Detect which cell encompasses the target text, then output its [X, Y] center coordinate. 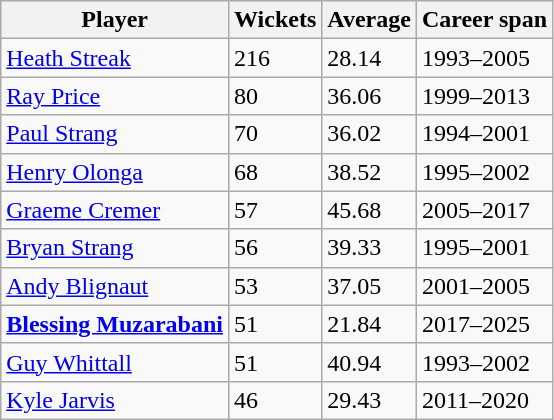
1995–2001 [484, 248]
39.33 [370, 248]
Ray Price [115, 96]
Kyle Jarvis [115, 400]
1994–2001 [484, 134]
Bryan Strang [115, 248]
46 [276, 400]
57 [276, 210]
2005–2017 [484, 210]
Guy Whittall [115, 362]
2017–2025 [484, 324]
36.02 [370, 134]
80 [276, 96]
Average [370, 20]
29.43 [370, 400]
Graeme Cremer [115, 210]
Andy Blignaut [115, 286]
56 [276, 248]
2001–2005 [484, 286]
Player [115, 20]
28.14 [370, 58]
Paul Strang [115, 134]
Career span [484, 20]
Henry Olonga [115, 172]
Blessing Muzarabani [115, 324]
36.06 [370, 96]
68 [276, 172]
Wickets [276, 20]
1999–2013 [484, 96]
2011–2020 [484, 400]
45.68 [370, 210]
21.84 [370, 324]
1995–2002 [484, 172]
1993–2002 [484, 362]
37.05 [370, 286]
40.94 [370, 362]
1993–2005 [484, 58]
216 [276, 58]
53 [276, 286]
Heath Streak [115, 58]
70 [276, 134]
38.52 [370, 172]
